Find where the given text appears and provide that cell's center as [x, y] coordinate. 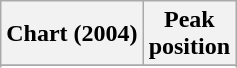
Peakposition [189, 34]
Chart (2004) [72, 34]
